Extract the [X, Y] coordinate from the center of the cell holding the provided text.  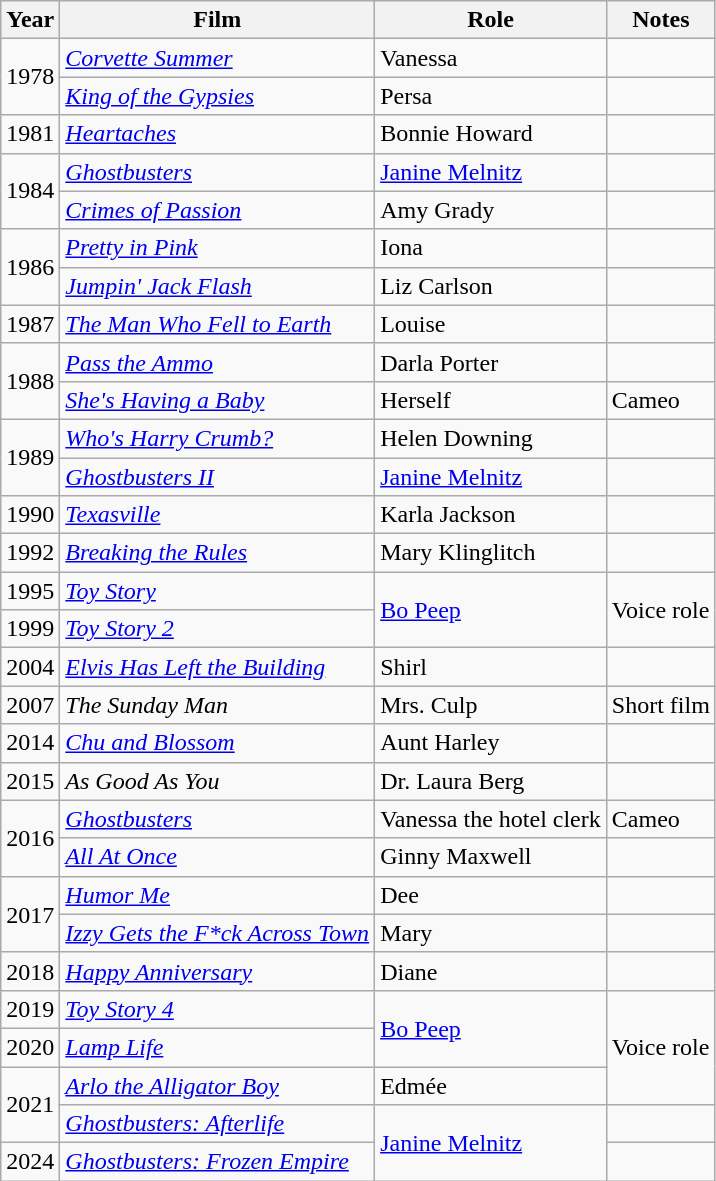
Texasville [218, 515]
Aunt Harley [491, 743]
Izzy Gets the F*ck Across Town [218, 933]
Liz Carlson [491, 286]
Ghostbusters: Afterlife [218, 1124]
Lamp Life [218, 1047]
1984 [30, 191]
Dr. Laura Berg [491, 781]
Toy Story [218, 591]
Humor Me [218, 895]
The Sunday Man [218, 705]
Karla Jackson [491, 515]
Crimes of Passion [218, 210]
Mary [491, 933]
2019 [30, 1009]
1978 [30, 77]
Mrs. Culp [491, 705]
1988 [30, 381]
Film [218, 20]
2021 [30, 1104]
Toy Story 2 [218, 629]
Role [491, 20]
Breaking the Rules [218, 553]
All At Once [218, 857]
2024 [30, 1162]
Elvis Has Left the Building [218, 667]
Iona [491, 248]
Toy Story 4 [218, 1009]
2015 [30, 781]
2020 [30, 1047]
Heartaches [218, 134]
She's Having a Baby [218, 400]
King of the Gypsies [218, 96]
2018 [30, 971]
Darla Porter [491, 362]
1992 [30, 553]
Vanessa [491, 58]
Vanessa the hotel clerk [491, 819]
Who's Harry Crumb? [218, 438]
1981 [30, 134]
1987 [30, 324]
1999 [30, 629]
Persa [491, 96]
2004 [30, 667]
Amy Grady [491, 210]
1995 [30, 591]
Year [30, 20]
Herself [491, 400]
Corvette Summer [218, 58]
Happy Anniversary [218, 971]
Pass the Ammo [218, 362]
Jumpin' Jack Flash [218, 286]
2007 [30, 705]
Diane [491, 971]
1989 [30, 457]
Ginny Maxwell [491, 857]
Bonnie Howard [491, 134]
Pretty in Pink [218, 248]
2016 [30, 838]
Louise [491, 324]
Chu and Blossom [218, 743]
Notes [660, 20]
2014 [30, 743]
Helen Downing [491, 438]
As Good As You [218, 781]
2017 [30, 914]
Edmée [491, 1085]
Dee [491, 895]
1986 [30, 267]
1990 [30, 515]
The Man Who Fell to Earth [218, 324]
Ghostbusters II [218, 477]
Arlo the Alligator Boy [218, 1085]
Mary Klinglitch [491, 553]
Short film [660, 705]
Ghostbusters: Frozen Empire [218, 1162]
Shirl [491, 667]
